Locate the cell with the specified text and output its [x, y] center coordinate. 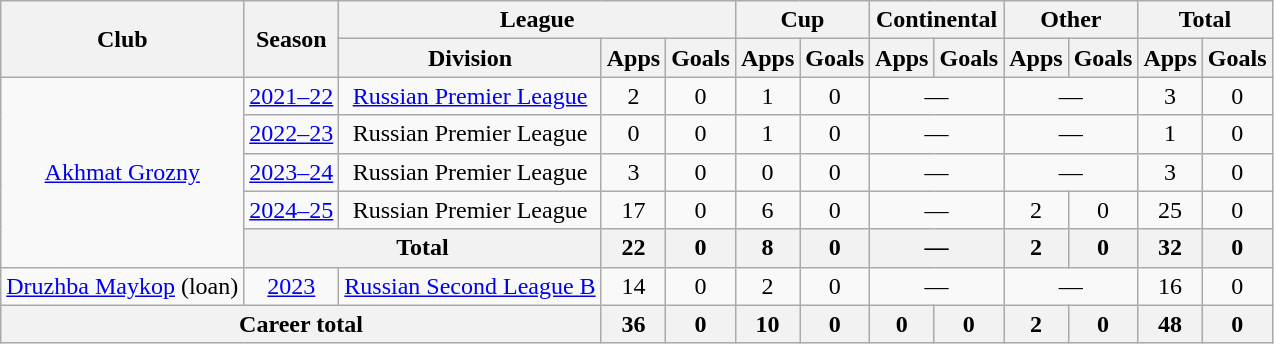
2022–23 [292, 134]
Druzhba Maykop (loan) [122, 286]
2023 [292, 286]
Division [470, 58]
17 [633, 210]
10 [767, 324]
16 [1170, 286]
Continental [937, 20]
2024–25 [292, 210]
14 [633, 286]
6 [767, 210]
8 [767, 248]
2023–24 [292, 172]
Akhmat Grozny [122, 172]
22 [633, 248]
36 [633, 324]
Club [122, 39]
25 [1170, 210]
Cup [802, 20]
League [538, 20]
2021–22 [292, 96]
Season [292, 39]
Career total [301, 324]
32 [1170, 248]
48 [1170, 324]
Russian Second League B [470, 286]
Other [1071, 20]
